Identify which cell holds the provided text, then report its [X, Y] central coordinate. 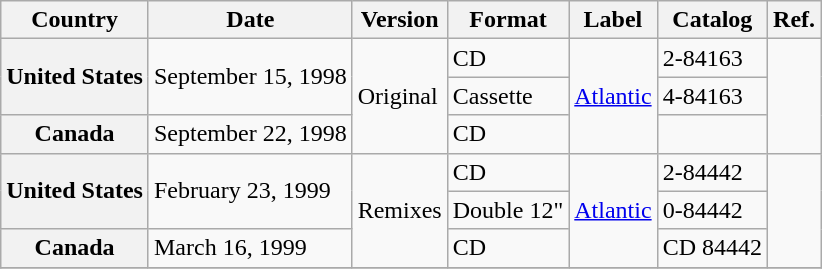
Double 12" [508, 210]
Date [250, 20]
0-84442 [712, 210]
September 15, 1998 [250, 77]
Original [400, 96]
Catalog [712, 20]
Label [613, 20]
CD 84442 [712, 248]
February 23, 1999 [250, 191]
4-84163 [712, 96]
Country [75, 20]
Remixes [400, 210]
Version [400, 20]
2-84163 [712, 58]
Ref. [794, 20]
Format [508, 20]
2-84442 [712, 172]
Cassette [508, 96]
September 22, 1998 [250, 134]
March 16, 1999 [250, 248]
